Extract the (x, y) coordinate from the center of the cell holding the provided text.  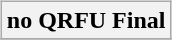
no QRFU Final (86, 20)
